For the text-containing cell, return its midpoint in (x, y) coordinate format. 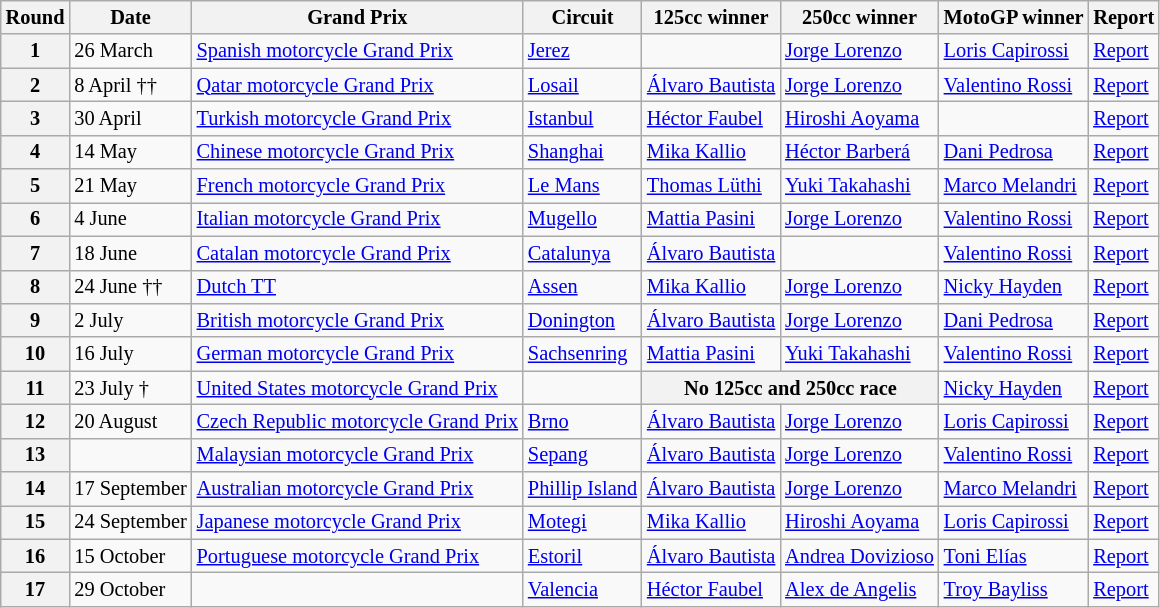
Istanbul (582, 118)
Assen (582, 287)
No 125cc and 250cc race (790, 388)
Qatar motorcycle Grand Prix (358, 85)
17 (36, 589)
Sachsenring (582, 354)
Italian motorcycle Grand Prix (358, 219)
Catalunya (582, 253)
13 (36, 455)
Circuit (582, 17)
17 September (130, 489)
Troy Bayliss (1014, 589)
7 (36, 253)
Turkish motorcycle Grand Prix (358, 118)
Valencia (582, 589)
29 October (130, 589)
Mugello (582, 219)
24 September (130, 522)
11 (36, 388)
4 June (130, 219)
Australian motorcycle Grand Prix (358, 489)
10 (36, 354)
15 October (130, 556)
French motorcycle Grand Prix (358, 186)
Grand Prix (358, 17)
2 July (130, 320)
Motegi (582, 522)
Donington (582, 320)
Chinese motorcycle Grand Prix (358, 152)
MotoGP winner (1014, 17)
21 May (130, 186)
8 April †† (130, 85)
Brno (582, 421)
Phillip Island (582, 489)
Héctor Barberá (860, 152)
Date (130, 17)
Spanish motorcycle Grand Prix (358, 51)
125cc winner (711, 17)
Toni Elías (1014, 556)
16 (36, 556)
15 (36, 522)
6 (36, 219)
9 (36, 320)
23 July † (130, 388)
Catalan motorcycle Grand Prix (358, 253)
Portuguese motorcycle Grand Prix (358, 556)
14 (36, 489)
Estoril (582, 556)
250cc winner (860, 17)
United States motorcycle Grand Prix (358, 388)
British motorcycle Grand Prix (358, 320)
Alex de Angelis (860, 589)
5 (36, 186)
German motorcycle Grand Prix (358, 354)
Shanghai (582, 152)
Losail (582, 85)
30 April (130, 118)
Round (36, 17)
2 (36, 85)
12 (36, 421)
Dutch TT (358, 287)
14 May (130, 152)
Sepang (582, 455)
Malaysian motorcycle Grand Prix (358, 455)
24 June †† (130, 287)
18 June (130, 253)
Jerez (582, 51)
4 (36, 152)
Le Mans (582, 186)
16 July (130, 354)
Andrea Dovizioso (860, 556)
8 (36, 287)
Czech Republic motorcycle Grand Prix (358, 421)
Thomas Lüthi (711, 186)
1 (36, 51)
Japanese motorcycle Grand Prix (358, 522)
3 (36, 118)
26 March (130, 51)
20 August (130, 421)
